From the cell containing the given text, extract its center point as [x, y] coordinate. 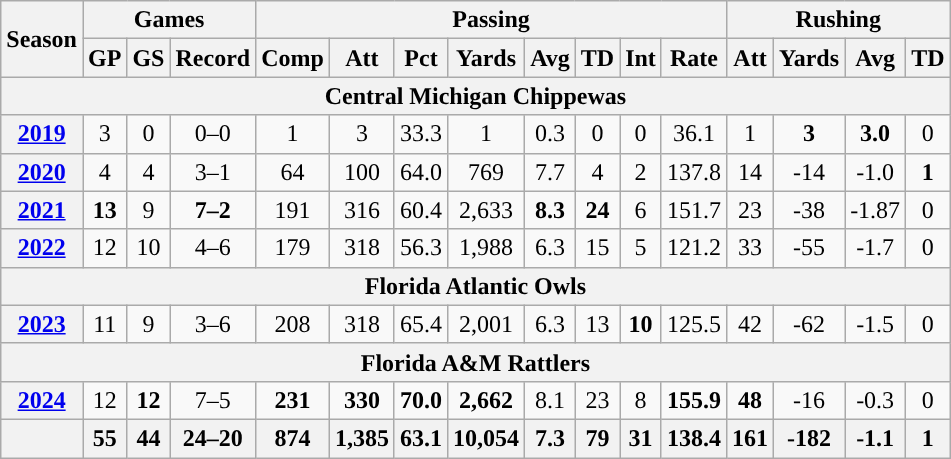
-55 [810, 248]
2 [641, 172]
24 [597, 210]
60.4 [420, 210]
63.1 [420, 438]
2020 [42, 172]
0.3 [550, 134]
8.3 [550, 210]
-1.87 [876, 210]
Comp [293, 58]
3–1 [213, 172]
151.7 [694, 210]
138.4 [694, 438]
Central Michigan Chippewas [476, 96]
-1.1 [876, 438]
7–5 [213, 400]
3.0 [876, 134]
4–6 [213, 248]
2,001 [486, 324]
208 [293, 324]
125.5 [694, 324]
100 [362, 172]
79 [597, 438]
-38 [810, 210]
44 [148, 438]
-182 [810, 438]
70.0 [420, 400]
874 [293, 438]
2019 [42, 134]
Record [213, 58]
-1.5 [876, 324]
2023 [42, 324]
7.7 [550, 172]
Int [641, 58]
137.8 [694, 172]
8.1 [550, 400]
7.3 [550, 438]
155.9 [694, 400]
15 [597, 248]
-62 [810, 324]
56.3 [420, 248]
Florida A&M Rattlers [476, 362]
1,988 [486, 248]
7–2 [213, 210]
Pct [420, 58]
Passing [492, 20]
1,385 [362, 438]
31 [641, 438]
24–20 [213, 438]
231 [293, 400]
14 [750, 172]
10,054 [486, 438]
-1.7 [876, 248]
-16 [810, 400]
3–6 [213, 324]
6 [641, 210]
8 [641, 400]
64 [293, 172]
316 [362, 210]
-14 [810, 172]
121.2 [694, 248]
64.0 [420, 172]
2024 [42, 400]
11 [104, 324]
Season [42, 39]
33.3 [420, 134]
769 [486, 172]
GS [148, 58]
330 [362, 400]
179 [293, 248]
-0.3 [876, 400]
55 [104, 438]
65.4 [420, 324]
Florida Atlantic Owls [476, 286]
5 [641, 248]
2021 [42, 210]
191 [293, 210]
2022 [42, 248]
48 [750, 400]
33 [750, 248]
-1.0 [876, 172]
161 [750, 438]
Rushing [838, 20]
Rate [694, 58]
42 [750, 324]
Games [168, 20]
2,662 [486, 400]
0–0 [213, 134]
36.1 [694, 134]
GP [104, 58]
2,633 [486, 210]
